Return (x, y) of the center of cell containing provided text 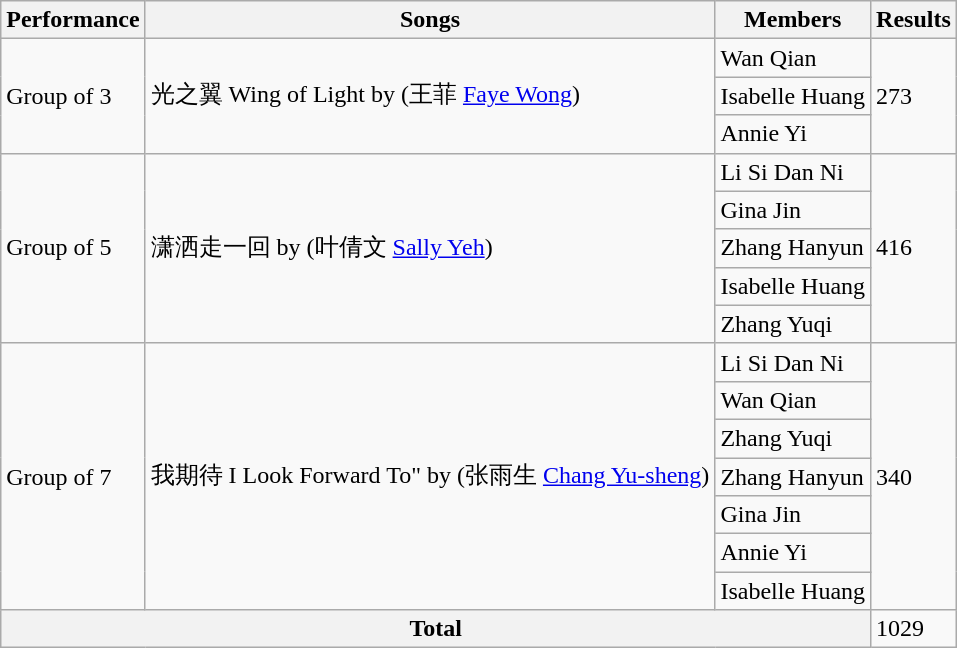
Songs (430, 20)
Total (436, 629)
我期待 I Look Forward To" by (张雨生 Chang Yu-sheng) (430, 476)
1029 (914, 629)
光之翼 Wing of Light by (王菲 Faye Wong) (430, 96)
416 (914, 248)
Results (914, 20)
Group of 7 (73, 476)
273 (914, 96)
Members (793, 20)
Group of 5 (73, 248)
Performance (73, 20)
Group of 3 (73, 96)
340 (914, 476)
潇洒走一回 by (叶倩文 Sally Yeh) (430, 248)
